Locate the cell with the specified text and output its (x, y) center coordinate. 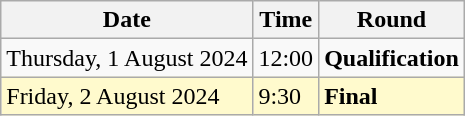
Qualification (392, 58)
Date (127, 20)
Friday, 2 August 2024 (127, 96)
Round (392, 20)
Time (286, 20)
Thursday, 1 August 2024 (127, 58)
12:00 (286, 58)
Final (392, 96)
9:30 (286, 96)
